Return (X, Y) of the center of cell containing provided text 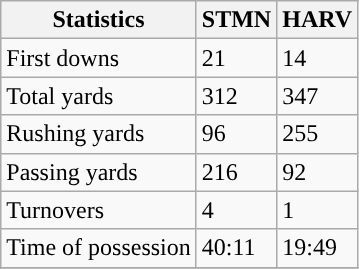
STMN (236, 20)
312 (236, 96)
347 (318, 96)
Time of possession (99, 248)
216 (236, 172)
19:49 (318, 248)
1 (318, 210)
Turnovers (99, 210)
40:11 (236, 248)
Passing yards (99, 172)
96 (236, 134)
255 (318, 134)
Rushing yards (99, 134)
Statistics (99, 20)
21 (236, 58)
Total yards (99, 96)
HARV (318, 20)
First downs (99, 58)
92 (318, 172)
4 (236, 210)
14 (318, 58)
